Search for the cell housing the specified text and yield its (X, Y) center coordinate. 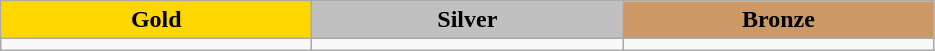
Silver (468, 20)
Gold (156, 20)
Bronze (778, 20)
